From the cell containing the given text, extract its center point as (X, Y) coordinate. 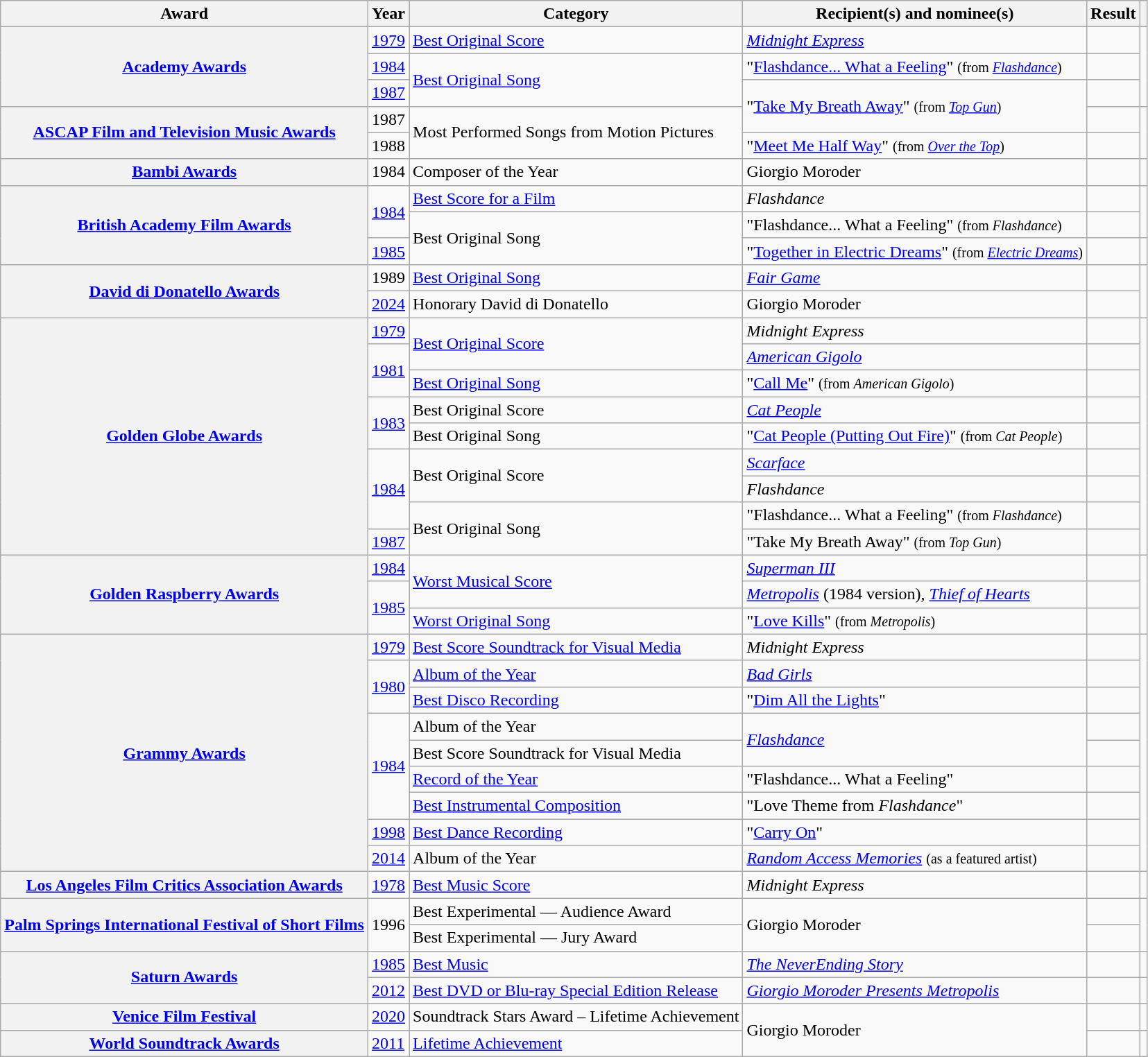
Best Experimental — Jury Award (576, 938)
1981 (388, 370)
1998 (388, 832)
The NeverEnding Story (915, 964)
Award (185, 14)
Venice Film Festival (185, 1017)
Palm Springs International Festival of Short Films (185, 925)
Superman III (915, 568)
"Meet Me Half Way" (from Over the Top) (915, 146)
"Cat People (Putting Out Fire)" (from Cat People) (915, 436)
Worst Original Song (576, 621)
Record of the Year (576, 780)
1983 (388, 423)
Year (388, 14)
"Carry On" (915, 832)
Bad Girls (915, 673)
Most Performed Songs from Motion Pictures (576, 132)
Category (576, 14)
Result (1113, 14)
Golden Globe Awards (185, 437)
Composer of the Year (576, 172)
2020 (388, 1017)
Recipient(s) and nominee(s) (915, 14)
"Love Theme from Flashdance" (915, 806)
David di Donatello Awards (185, 291)
Honorary David di Donatello (576, 304)
"Call Me" (from American Gigolo) (915, 384)
British Academy Film Awards (185, 225)
Cat People (915, 410)
Los Angeles Film Critics Association Awards (185, 885)
American Gigolo (915, 357)
Soundtrack Stars Award – Lifetime Achievement (576, 1017)
1996 (388, 925)
Lifetime Achievement (576, 1043)
2011 (388, 1043)
Saturn Awards (185, 977)
Grammy Awards (185, 753)
Academy Awards (185, 67)
Metropolis (1984 version), Thief of Hearts (915, 594)
2012 (388, 990)
"Flashdance... What a Feeling" (915, 780)
Best Music Score (576, 885)
Best Experimental — Audience Award (576, 911)
1978 (388, 885)
World Soundtrack Awards (185, 1043)
"Dim All the Lights" (915, 700)
2024 (388, 304)
2014 (388, 859)
Best Disco Recording (576, 700)
Bambi Awards (185, 172)
ASCAP Film and Television Music Awards (185, 132)
Worst Musical Score (576, 581)
1980 (388, 687)
Best Music (576, 964)
1988 (388, 146)
"Love Kills" (from Metropolis) (915, 621)
Best Dance Recording (576, 832)
Giorgio Moroder Presents Metropolis (915, 990)
Random Access Memories (as a featured artist) (915, 859)
Best Instrumental Composition (576, 806)
"Together in Electric Dreams" (from Electric Dreams) (915, 251)
Golden Raspberry Awards (185, 594)
Best DVD or Blu-ray Special Edition Release (576, 990)
Scarface (915, 463)
Fair Game (915, 277)
Best Score for a Film (576, 198)
1989 (388, 277)
